Extract the [X, Y] coordinate from the center of the cell holding the provided text.  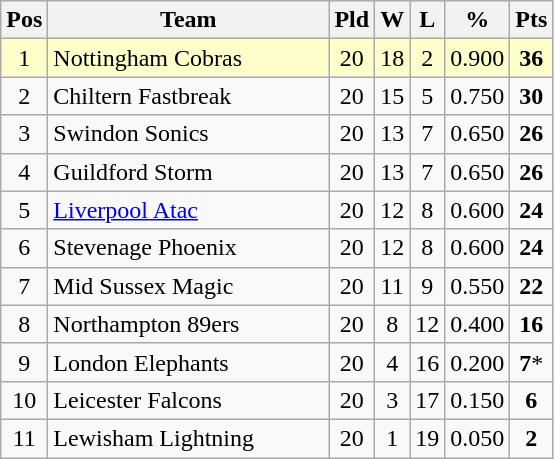
Swindon Sonics [188, 134]
15 [392, 96]
17 [428, 400]
L [428, 20]
22 [532, 286]
0.150 [478, 400]
0.050 [478, 438]
Guildford Storm [188, 172]
0.550 [478, 286]
Mid Sussex Magic [188, 286]
Stevenage Phoenix [188, 248]
% [478, 20]
30 [532, 96]
Pld [352, 20]
Liverpool Atac [188, 210]
0.200 [478, 362]
Team [188, 20]
Pts [532, 20]
Chiltern Fastbreak [188, 96]
10 [24, 400]
W [392, 20]
19 [428, 438]
Nottingham Cobras [188, 58]
Northampton 89ers [188, 324]
36 [532, 58]
0.900 [478, 58]
London Elephants [188, 362]
Lewisham Lightning [188, 438]
Leicester Falcons [188, 400]
18 [392, 58]
0.750 [478, 96]
Pos [24, 20]
7* [532, 362]
0.400 [478, 324]
